Capture the cell that displays the provided text and extract its (x, y) central coordinate. 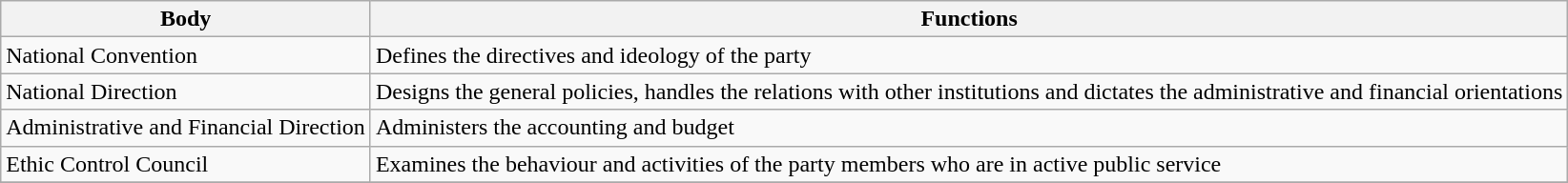
Functions (969, 19)
National Direction (186, 91)
Examines the behaviour and activities of the party members who are in active public service (969, 164)
Body (186, 19)
National Convention (186, 55)
Administers the accounting and budget (969, 128)
Defines the directives and ideology of the party (969, 55)
Ethic Control Council (186, 164)
Designs the general policies, handles the relations with other institutions and dictates the administrative and financial orientations (969, 91)
Administrative and Financial Direction (186, 128)
